Pinpoint the cell where the given text exists, returning its (X, Y) midpoint coordinate. 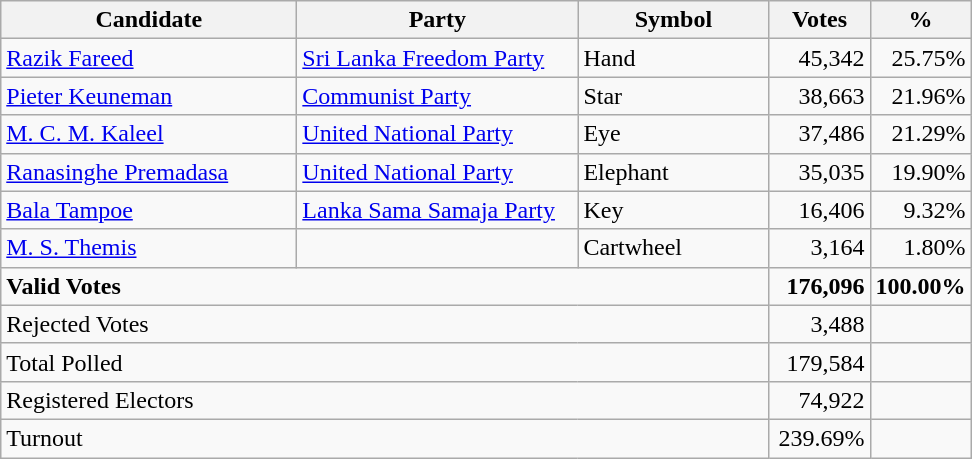
Registered Electors (385, 400)
Eye (674, 134)
Pieter Keuneman (149, 96)
Valid Votes (385, 286)
35,035 (820, 172)
Key (674, 210)
Symbol (674, 20)
Rejected Votes (385, 324)
9.32% (920, 210)
M. C. M. Kaleel (149, 134)
45,342 (820, 58)
Ranasinghe Premadasa (149, 172)
176,096 (820, 286)
Votes (820, 20)
179,584 (820, 362)
Candidate (149, 20)
Cartwheel (674, 248)
3,488 (820, 324)
Communist Party (438, 96)
38,663 (820, 96)
1.80% (920, 248)
37,486 (820, 134)
74,922 (820, 400)
Total Polled (385, 362)
3,164 (820, 248)
16,406 (820, 210)
Lanka Sama Samaja Party (438, 210)
21.96% (920, 96)
Razik Fareed (149, 58)
Sri Lanka Freedom Party (438, 58)
Elephant (674, 172)
% (920, 20)
Bala Tampoe (149, 210)
M. S. Themis (149, 248)
Party (438, 20)
Star (674, 96)
100.00% (920, 286)
239.69% (820, 438)
25.75% (920, 58)
Hand (674, 58)
Turnout (385, 438)
19.90% (920, 172)
21.29% (920, 134)
